Determine the [X, Y] coordinate at the center of the cell enclosing the given text.  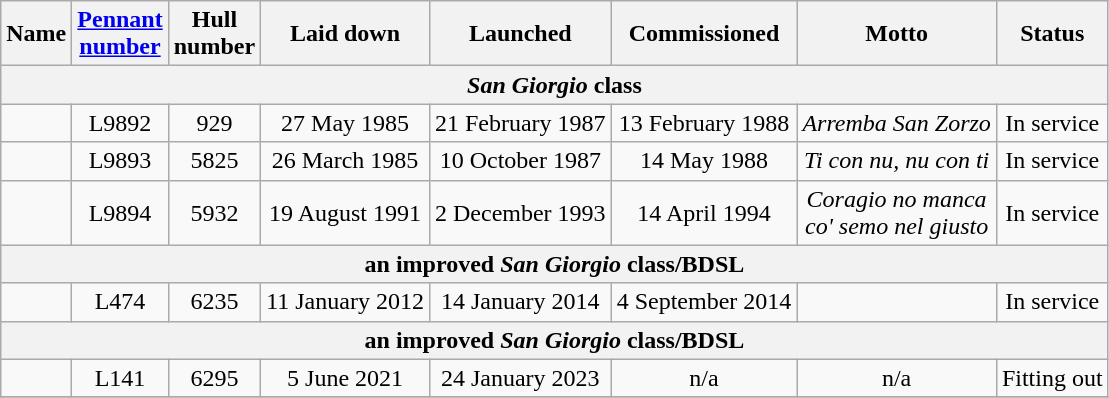
Ti con nu, nu con ti [897, 161]
5 June 2021 [346, 378]
Commissioned [704, 34]
4 September 2014 [704, 302]
2 December 1993 [520, 212]
6235 [214, 302]
11 January 2012 [346, 302]
Fitting out [1052, 378]
13 February 1988 [704, 123]
10 October 1987 [520, 161]
27 May 1985 [346, 123]
L9893 [120, 161]
Name [36, 34]
Motto [897, 34]
Pennantnumber [120, 34]
Arremba San Zorzo [897, 123]
14 May 1988 [704, 161]
5825 [214, 161]
L9894 [120, 212]
San Giorgio class [554, 85]
Status [1052, 34]
26 March 1985 [346, 161]
Hullnumber [214, 34]
24 January 2023 [520, 378]
L141 [120, 378]
929 [214, 123]
21 February 1987 [520, 123]
Launched [520, 34]
5932 [214, 212]
L474 [120, 302]
19 August 1991 [346, 212]
14 April 1994 [704, 212]
14 January 2014 [520, 302]
6295 [214, 378]
Laid down [346, 34]
L9892 [120, 123]
Coragio no mancaco' semo nel giusto [897, 212]
